Search for the cell housing the specified text and yield its (X, Y) center coordinate. 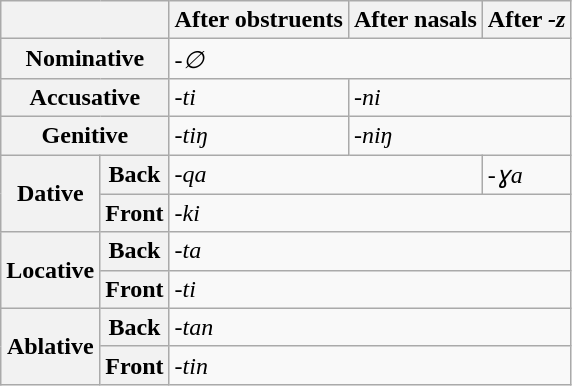
-ni (460, 97)
After -z (526, 20)
Accusative (85, 97)
-ki (370, 213)
Nominative (85, 59)
-niŋ (460, 135)
Locative (50, 270)
-ɣa (526, 174)
-tiŋ (258, 135)
Ablative (50, 346)
-tin (370, 365)
Genitive (85, 135)
After obstruents (258, 20)
-∅ (370, 59)
Dative (50, 193)
After nasals (415, 20)
-tan (370, 327)
-qa (326, 174)
-ta (370, 251)
